Output the (x, y) coordinate of the center of the cell containing the given text.  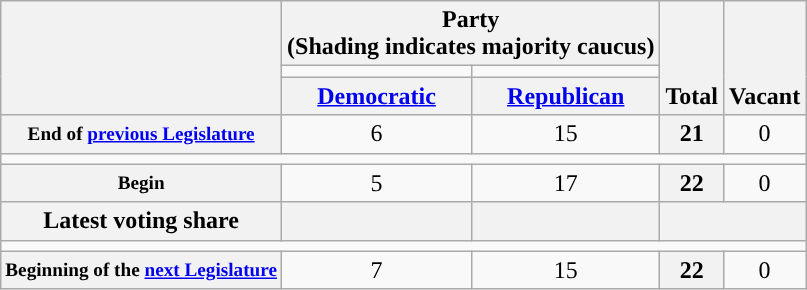
6 (377, 134)
Beginning of the next Legislature (142, 270)
Latest voting share (142, 221)
17 (566, 183)
End of previous Legislature (142, 134)
Vacant (764, 58)
21 (692, 134)
5 (377, 183)
Total (692, 58)
Party (Shading indicates majority caucus) (471, 34)
Republican (566, 96)
Democratic (377, 96)
Begin (142, 183)
7 (377, 270)
